Output the [X, Y] coordinate of the center of the cell containing the given text.  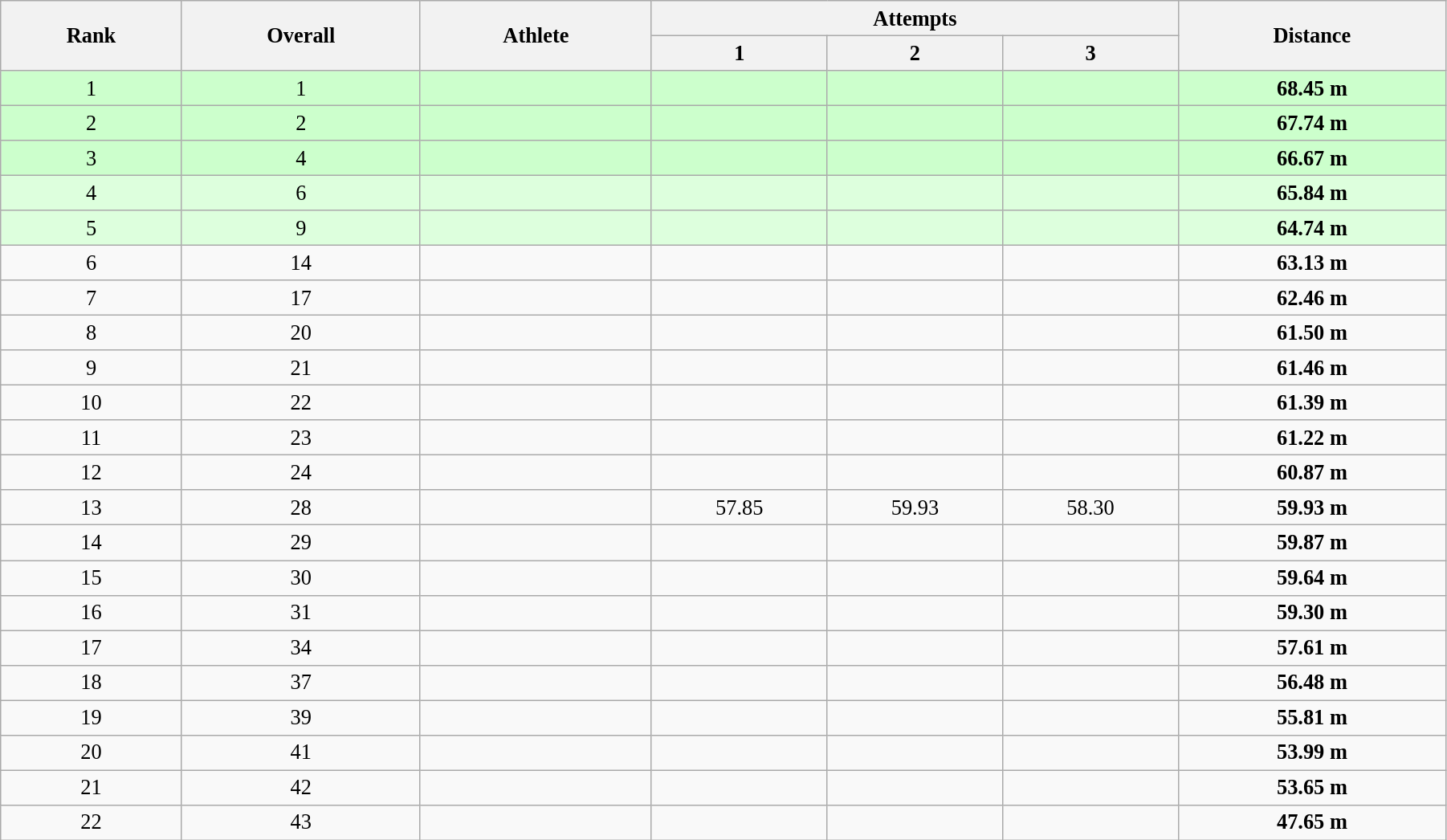
7 [92, 298]
58.30 [1090, 508]
8 [92, 332]
59.64 m [1312, 577]
15 [92, 577]
59.93 [915, 508]
62.46 m [1312, 298]
47.65 m [1312, 822]
Athlete [536, 35]
59.93 m [1312, 508]
13 [92, 508]
Attempts [915, 18]
65.84 m [1312, 193]
63.13 m [1312, 263]
31 [300, 613]
Distance [1312, 35]
34 [300, 647]
59.30 m [1312, 613]
55.81 m [1312, 717]
Overall [300, 35]
68.45 m [1312, 88]
37 [300, 683]
29 [300, 543]
30 [300, 577]
23 [300, 438]
59.87 m [1312, 543]
60.87 m [1312, 472]
53.65 m [1312, 787]
61.39 m [1312, 402]
57.85 [739, 508]
64.74 m [1312, 228]
41 [300, 752]
42 [300, 787]
28 [300, 508]
61.46 m [1312, 368]
61.50 m [1312, 332]
66.67 m [1312, 158]
11 [92, 438]
56.48 m [1312, 683]
12 [92, 472]
39 [300, 717]
61.22 m [1312, 438]
5 [92, 228]
19 [92, 717]
16 [92, 613]
Rank [92, 35]
53.99 m [1312, 752]
24 [300, 472]
57.61 m [1312, 647]
67.74 m [1312, 123]
10 [92, 402]
18 [92, 683]
43 [300, 822]
